Identify which cell holds the provided text, then report its [x, y] central coordinate. 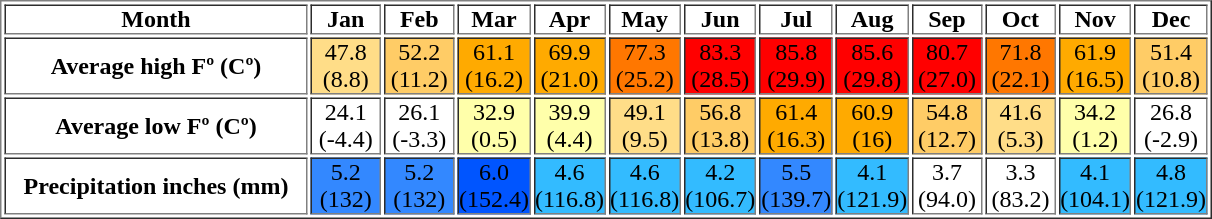
Dec [1172, 19]
71.8 (22.1) [1020, 66]
32.9 (0.5) [494, 126]
Jan [345, 19]
77.3 (25.2) [645, 66]
Oct [1020, 19]
Average low Fº (Cº) [156, 126]
24.1 (-4.4) [345, 126]
52.2 (11.2) [419, 66]
61.1 (16.2) [494, 66]
6.0 (152.4) [494, 186]
Aug [872, 19]
51.4 (10.8) [1172, 66]
69.9 (21.0) [569, 66]
Nov [1096, 19]
54.8 (12.7) [947, 126]
47.8 (8.8) [345, 66]
80.7 (27.0) [947, 66]
85.6 (29.8) [872, 66]
May [645, 19]
61.9 (16.5) [1096, 66]
26.1 (-3.3) [419, 126]
5.5 (139.7) [796, 186]
Average high Fº (Cº) [156, 66]
4.1 (104.1) [1096, 186]
4.2 (106.7) [720, 186]
34.2 (1.2) [1096, 126]
Jul [796, 19]
Sep [947, 19]
85.8 (29.9) [796, 66]
61.4 (16.3) [796, 126]
Feb [419, 19]
4.8 (121.9) [1172, 186]
83.3 (28.5) [720, 66]
3.7 (94.0) [947, 186]
Apr [569, 19]
Precipitation inches (mm) [156, 186]
56.8 (13.8) [720, 126]
3.3 (83.2) [1020, 186]
49.1 (9.5) [645, 126]
26.8 (-2.9) [1172, 126]
39.9 (4.4) [569, 126]
60.9 (16) [872, 126]
4.1 (121.9) [872, 186]
Mar [494, 19]
Month [156, 19]
41.6 (5.3) [1020, 126]
Jun [720, 19]
